Scan for the cell matching the given text and deliver its [X, Y] coordinate at center. 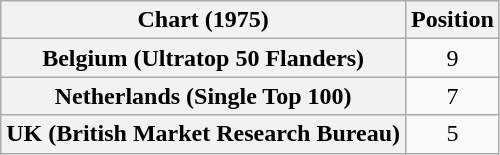
9 [453, 58]
Position [453, 20]
Chart (1975) [204, 20]
7 [453, 96]
Belgium (Ultratop 50 Flanders) [204, 58]
Netherlands (Single Top 100) [204, 96]
UK (British Market Research Bureau) [204, 134]
5 [453, 134]
